Determine the (x, y) coordinate at the center of the cell enclosing the given text.  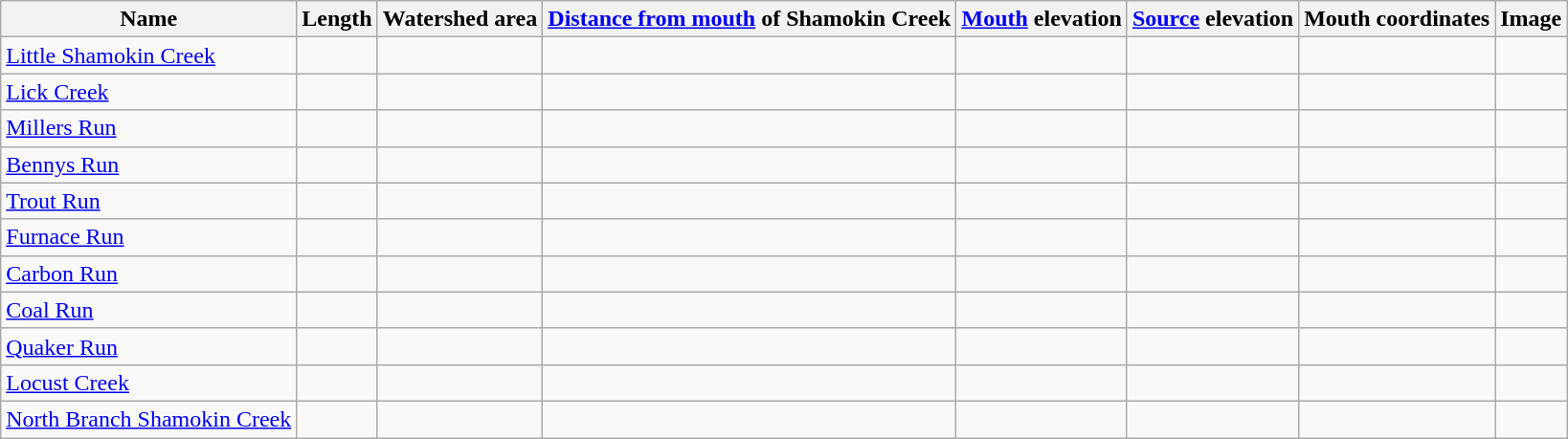
Mouth elevation (1042, 19)
Lick Creek (149, 92)
Mouth coordinates (1398, 19)
Watershed area (459, 19)
Name (149, 19)
Bennys Run (149, 165)
Length (337, 19)
Trout Run (149, 201)
Little Shamokin Creek (149, 55)
Quaker Run (149, 346)
Distance from mouth of Shamokin Creek (750, 19)
Carbon Run (149, 274)
Furnace Run (149, 237)
Image (1532, 19)
Source elevation (1212, 19)
Millers Run (149, 128)
Locust Creek (149, 383)
North Branch Shamokin Creek (149, 419)
Coal Run (149, 310)
